Find where the given text appears and provide that cell's center as (x, y) coordinate. 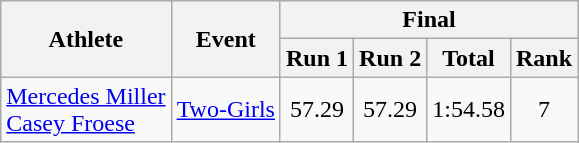
Two-Girls (226, 110)
Athlete (86, 39)
Mercedes MillerCasey Froese (86, 110)
Event (226, 39)
Rank (544, 58)
Final (428, 20)
7 (544, 110)
Total (469, 58)
Run 1 (316, 58)
1:54.58 (469, 110)
Run 2 (390, 58)
